Detect which cell encompasses the target text, then output its [x, y] center coordinate. 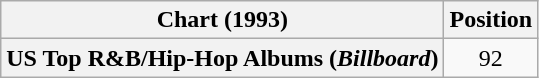
Chart (1993) [222, 20]
US Top R&B/Hip-Hop Albums (Billboard) [222, 58]
92 [491, 58]
Position [491, 20]
